Find where the given text appears and provide that cell's center as (x, y) coordinate. 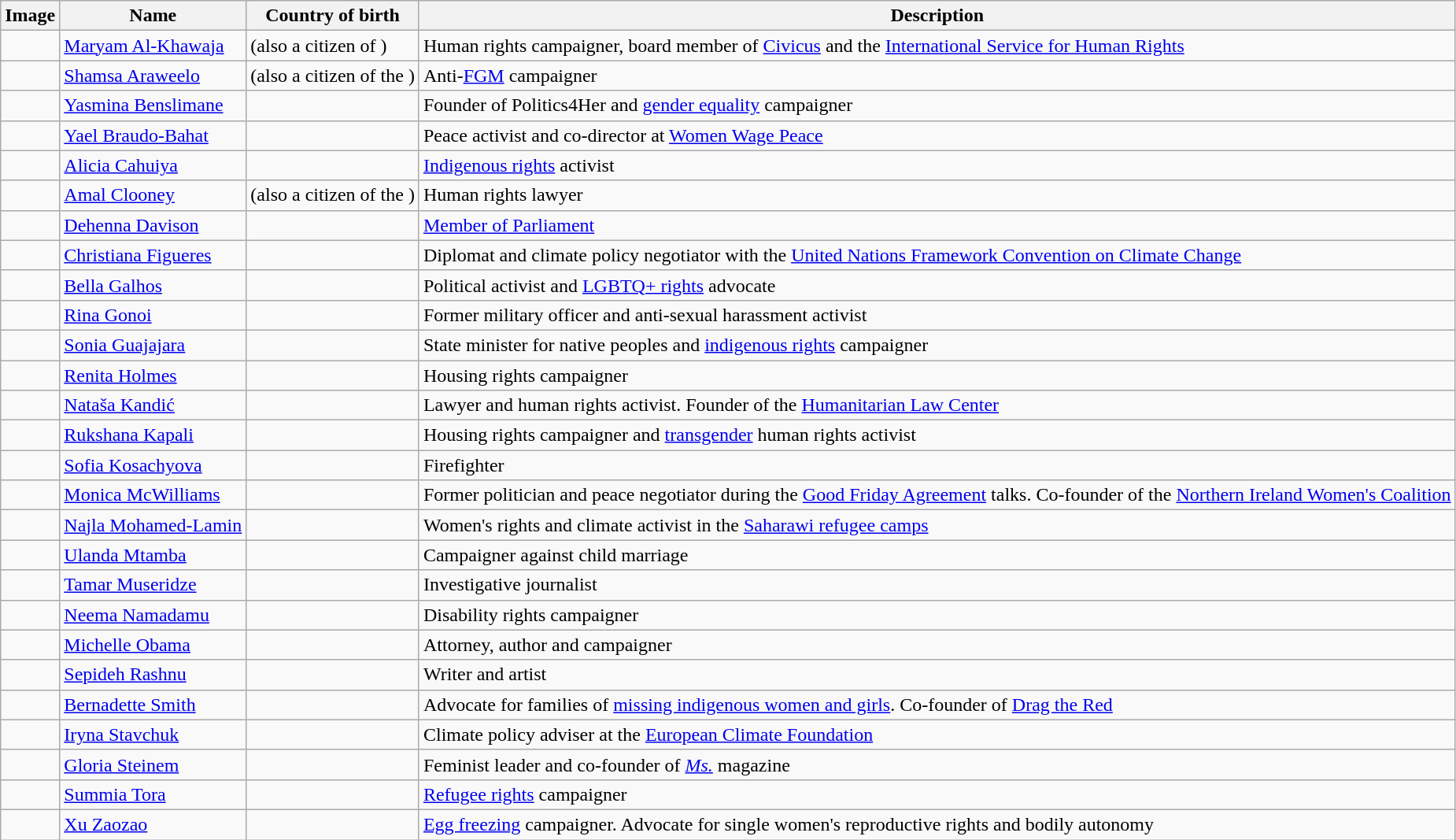
Former military officer and anti-sexual harassment activist (937, 315)
Campaigner against child marriage (937, 555)
Advocate for families of missing indigenous women and girls. Co-founder of Drag the Red (937, 705)
Amal Clooney (153, 195)
Writer and artist (937, 675)
Maryam Al-Khawaja (153, 46)
Peace activist and co-director at Women Wage Peace (937, 135)
Shamsa Araweelo (153, 76)
Yael Braudo-Bahat (153, 135)
Climate policy adviser at the European Climate Foundation (937, 735)
Human rights campaigner, board member of Civicus and the International Service for Human Rights (937, 46)
Neema Namadamu (153, 615)
Refugee rights campaigner (937, 794)
Najla Mohamed-Lamin (153, 525)
Alicia Cahuiya (153, 165)
Women's rights and climate activist in the Saharawi refugee camps (937, 525)
Gloria Steinem (153, 764)
Image (30, 16)
Rukshana Kapali (153, 435)
Ulanda Mtamba (153, 555)
Sofia Kosachyova (153, 465)
(also a citizen of ) (333, 46)
Sonia Guajajara (153, 345)
Dehenna Davison (153, 225)
Description (937, 16)
Human rights lawyer (937, 195)
Investigative journalist (937, 585)
Lawyer and human rights activist. Founder of the Humanitarian Law Center (937, 405)
Egg freezing campaigner. Advocate for single women's reproductive rights and bodily autonomy (937, 824)
Tamar Museridze (153, 585)
Michelle Obama (153, 645)
Housing rights campaigner and transgender human rights activist (937, 435)
Attorney, author and campaigner (937, 645)
Name (153, 16)
Bella Galhos (153, 285)
Christiana Figueres (153, 255)
Member of Parliament (937, 225)
Xu Zaozao (153, 824)
Sepideh Rashnu (153, 675)
Anti-FGM campaigner (937, 76)
Summia Tora (153, 794)
Rina Gonoi (153, 315)
Founder of Politics4Her and gender equality campaigner (937, 105)
Housing rights campaigner (937, 376)
Country of birth (333, 16)
Iryna Stavchuk (153, 735)
Yasmina Benslimane (153, 105)
Indigenous rights activist (937, 165)
Disability rights campaigner (937, 615)
Former politician and peace negotiator during the Good Friday Agreement talks. Co-founder of the Northern Ireland Women's Coalition (937, 495)
Renita Holmes (153, 376)
Diplomat and climate policy negotiator with the United Nations Framework Convention on Climate Change (937, 255)
Feminist leader and co-founder of Ms. magazine (937, 764)
Bernadette Smith (153, 705)
Firefighter (937, 465)
State minister for native peoples and indigenous rights campaigner (937, 345)
Monica McWilliams (153, 495)
Nataša Kandić (153, 405)
Political activist and LGBTQ+ rights advocate (937, 285)
